Detect which cell encompasses the target text, then output its [X, Y] center coordinate. 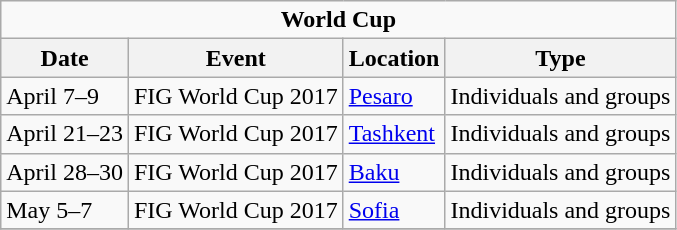
April 28–30 [65, 172]
May 5–7 [65, 210]
Type [560, 58]
Event [236, 58]
April 7–9 [65, 96]
Location [394, 58]
Baku [394, 172]
Date [65, 58]
Sofia [394, 210]
Pesaro [394, 96]
Tashkent [394, 134]
World Cup [338, 20]
April 21–23 [65, 134]
